Search for the cell housing the specified text and yield its [x, y] center coordinate. 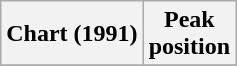
Peakposition [189, 34]
Chart (1991) [72, 34]
